Scan for the cell matching the given text and deliver its (x, y) coordinate at center. 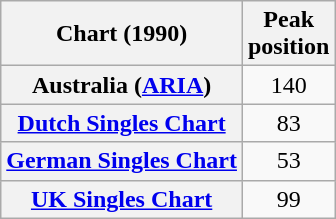
99 (288, 199)
83 (288, 123)
Dutch Singles Chart (122, 123)
UK Singles Chart (122, 199)
German Singles Chart (122, 161)
140 (288, 85)
Peakposition (288, 34)
53 (288, 161)
Chart (1990) (122, 34)
Australia (ARIA) (122, 85)
